Determine the (X, Y) coordinate at the center of the cell enclosing the given text.  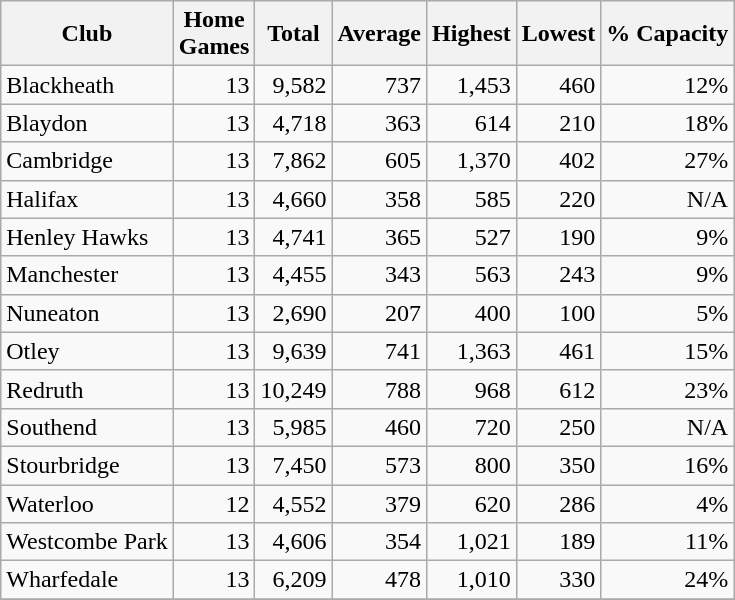
% Capacity (668, 34)
968 (472, 389)
Total (294, 34)
330 (558, 580)
10,249 (294, 389)
220 (558, 199)
Highest (472, 34)
7,450 (294, 465)
210 (558, 123)
1,370 (472, 161)
6,209 (294, 580)
573 (380, 465)
Average (380, 34)
12 (214, 503)
612 (558, 389)
Westcombe Park (87, 542)
4,455 (294, 275)
5,985 (294, 427)
800 (472, 465)
Manchester (87, 275)
Southend (87, 427)
4,718 (294, 123)
350 (558, 465)
363 (380, 123)
358 (380, 199)
478 (380, 580)
788 (380, 389)
400 (472, 313)
Blackheath (87, 85)
9,582 (294, 85)
286 (558, 503)
24% (668, 580)
Blaydon (87, 123)
4,606 (294, 542)
737 (380, 85)
354 (380, 542)
585 (472, 199)
16% (668, 465)
Henley Hawks (87, 237)
Waterloo (87, 503)
Lowest (558, 34)
Otley (87, 351)
1,021 (472, 542)
741 (380, 351)
HomeGames (214, 34)
Wharfedale (87, 580)
1,010 (472, 580)
365 (380, 237)
18% (668, 123)
402 (558, 161)
12% (668, 85)
2,690 (294, 313)
5% (668, 313)
461 (558, 351)
250 (558, 427)
Cambridge (87, 161)
4,552 (294, 503)
11% (668, 542)
4% (668, 503)
1,453 (472, 85)
Nuneaton (87, 313)
620 (472, 503)
189 (558, 542)
7,862 (294, 161)
720 (472, 427)
614 (472, 123)
379 (380, 503)
605 (380, 161)
Redruth (87, 389)
Club (87, 34)
527 (472, 237)
15% (668, 351)
563 (472, 275)
4,741 (294, 237)
27% (668, 161)
4,660 (294, 199)
207 (380, 313)
343 (380, 275)
Halifax (87, 199)
23% (668, 389)
100 (558, 313)
190 (558, 237)
1,363 (472, 351)
243 (558, 275)
Stourbridge (87, 465)
9,639 (294, 351)
